Return (x, y) of the center of cell containing provided text 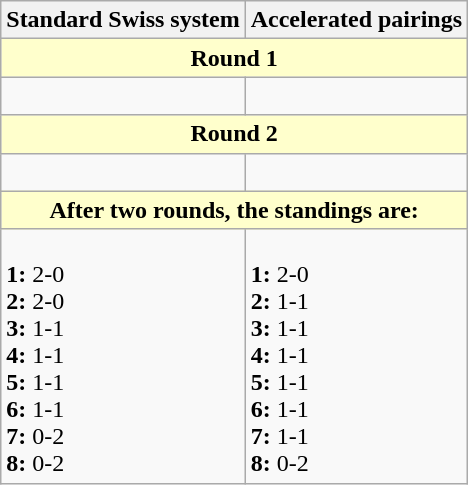
After two rounds, the standings are: (234, 210)
Round 1 (234, 58)
Standard Swiss system (123, 20)
Round 2 (234, 134)
1: 2-0 2: 1-1 3: 1-1 4: 1-1 5: 1-1 6: 1-1 7: 1-1 8: 0-2 (356, 356)
Accelerated pairings (356, 20)
1: 2-0 2: 2-0 3: 1-1 4: 1-1 5: 1-1 6: 1-1 7: 0-2 8: 0-2 (123, 356)
